Extract the (X, Y) coordinate from the center of the cell holding the provided text.  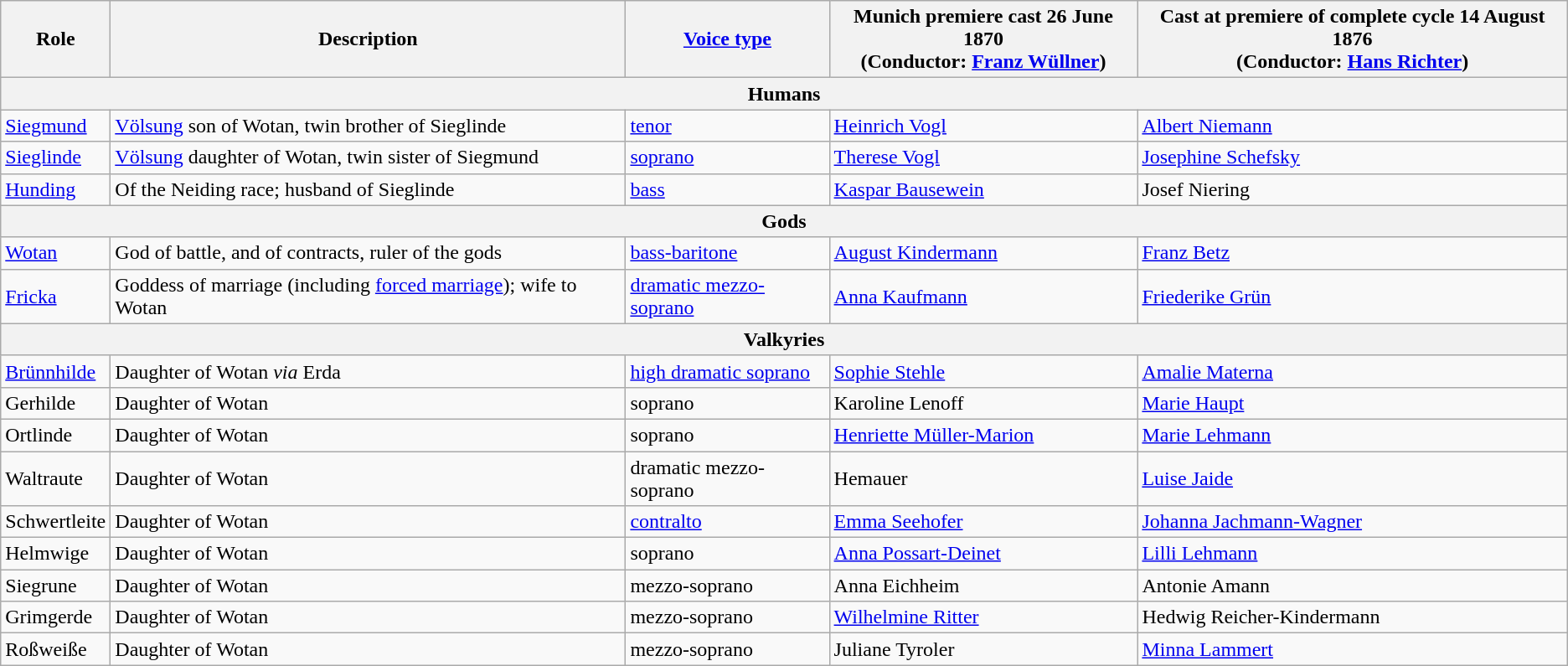
Marie Lehmann (1352, 435)
Ortlinde (55, 435)
Sieglinde (55, 157)
Grimgerde (55, 617)
Antonie Amann (1352, 586)
Valkyries (784, 339)
Albert Niemann (1352, 126)
Sophie Stehle (983, 371)
Hunding (55, 189)
God of battle, and of contracts, ruler of the gods (369, 253)
Hemauer (983, 478)
Henriette Müller-Marion (983, 435)
Waltraute (55, 478)
Josephine Schefsky (1352, 157)
bass (727, 189)
Voice type (727, 39)
Of the Neiding race; husband of Sieglinde (369, 189)
Marie Haupt (1352, 403)
Wilhelmine Ritter (983, 617)
Johanna Jachmann-Wagner (1352, 522)
Siegrune (55, 586)
Schwertleite (55, 522)
Amalie Materna (1352, 371)
Munich premiere cast 26 June 1870 (Conductor: Franz Wüllner) (983, 39)
Luise Jaide (1352, 478)
contralto (727, 522)
Völsung daughter of Wotan, twin sister of Siegmund (369, 157)
Anna Eichheim (983, 586)
Josef Niering (1352, 189)
Fricka (55, 297)
Emma Seehofer (983, 522)
Friederike Grün (1352, 297)
Heinrich Vogl (983, 126)
Humans (784, 94)
Roßweiße (55, 649)
Minna Lammert (1352, 649)
bass-baritone (727, 253)
Kaspar Bausewein (983, 189)
Brünnhilde (55, 371)
August Kindermann (983, 253)
Karoline Lenoff (983, 403)
Gods (784, 221)
Siegmund (55, 126)
Franz Betz (1352, 253)
Anna Kaufmann (983, 297)
Juliane Tyroler (983, 649)
Description (369, 39)
high dramatic soprano (727, 371)
Gerhilde (55, 403)
Goddess of marriage (including forced marriage); wife to Wotan (369, 297)
Daughter of Wotan via Erda (369, 371)
Lilli Lehmann (1352, 554)
Therese Vogl (983, 157)
Cast at premiere of complete cycle 14 August 1876(Conductor: Hans Richter) (1352, 39)
tenor (727, 126)
Anna Possart-Deinet (983, 554)
Wotan (55, 253)
Hedwig Reicher-Kindermann (1352, 617)
Helmwige (55, 554)
Völsung son of Wotan, twin brother of Sieglinde (369, 126)
Role (55, 39)
